Scan for the cell matching the given text and deliver its [X, Y] coordinate at center. 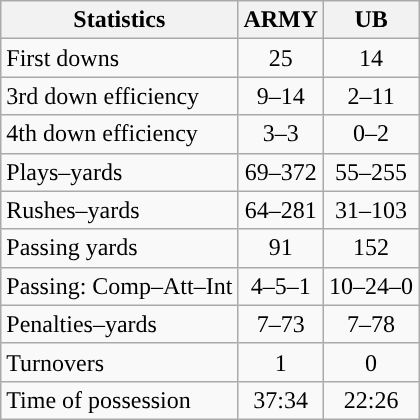
Passing: Comp–Att–Int [120, 286]
Passing yards [120, 248]
31–103 [372, 210]
7–73 [281, 324]
UB [372, 20]
ARMY [281, 20]
69–372 [281, 172]
First downs [120, 58]
4th down efficiency [120, 134]
Penalties–yards [120, 324]
1 [281, 362]
2–11 [372, 96]
Rushes–yards [120, 210]
25 [281, 58]
4–5–1 [281, 286]
10–24–0 [372, 286]
3–3 [281, 134]
14 [372, 58]
64–281 [281, 210]
37:34 [281, 400]
Time of possession [120, 400]
55–255 [372, 172]
Plays–yards [120, 172]
9–14 [281, 96]
Statistics [120, 20]
152 [372, 248]
Turnovers [120, 362]
0 [372, 362]
7–78 [372, 324]
22:26 [372, 400]
0–2 [372, 134]
91 [281, 248]
3rd down efficiency [120, 96]
